Provide the (X, Y) coordinate of the cell's center where the given text is located.  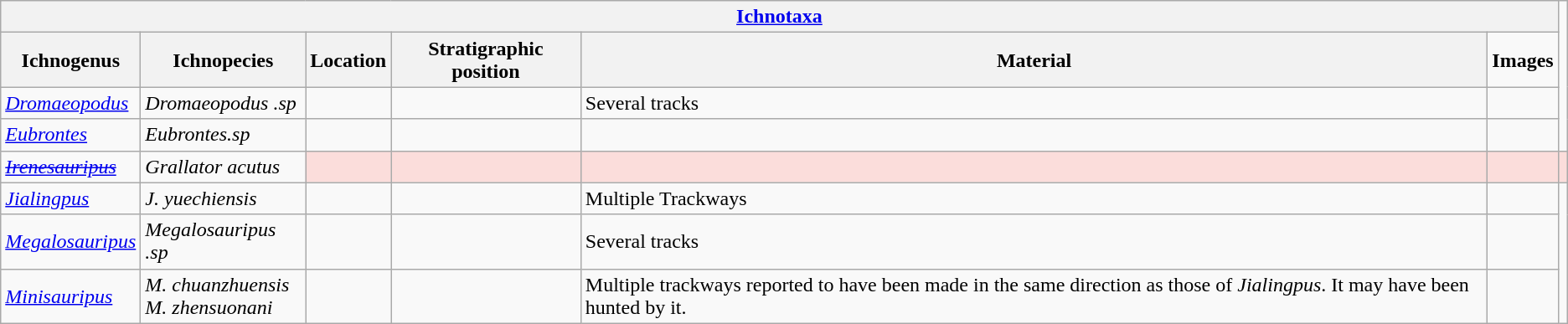
Stratigraphic position (486, 60)
Irenesauripus (70, 167)
Location (348, 60)
Ichnotaxa (779, 17)
Megalosauripus (70, 241)
J. yuechiensis (223, 198)
Dromaeopodus .sp (223, 103)
M. chuanzhuensisM. zhensuonani (223, 296)
Multiple Trackways (1034, 198)
Ichnopecies (223, 60)
Jialingpus (70, 198)
Multiple trackways reported to have been made in the same direction as those of Jialingpus. It may have been hunted by it. (1034, 296)
Dromaeopodus (70, 103)
Ichnogenus (70, 60)
Megalosauripus .sp (223, 241)
Eubrontes.sp (223, 135)
Material (1034, 60)
Eubrontes (70, 135)
Grallator acutus (223, 167)
Minisauripus (70, 296)
Images (1523, 60)
